Capture the cell that displays the provided text and extract its [x, y] central coordinate. 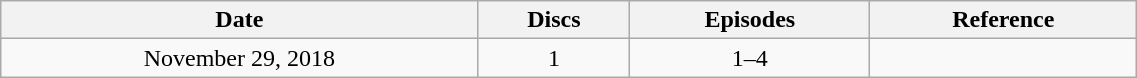
1 [554, 58]
Date [240, 20]
Reference [1004, 20]
1–4 [750, 58]
November 29, 2018 [240, 58]
Discs [554, 20]
Episodes [750, 20]
